Provide the (X, Y) coordinate of the cell's center where the given text is located.  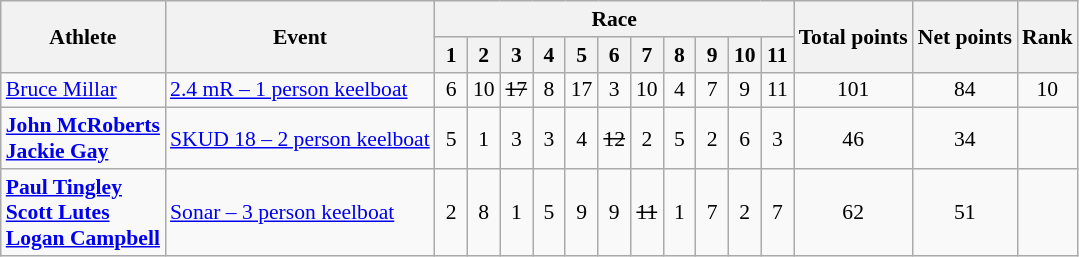
34 (965, 138)
Bruce Millar (83, 90)
84 (965, 90)
Event (300, 36)
Race (614, 19)
12 (614, 138)
101 (854, 90)
Rank (1048, 36)
SKUD 18 – 2 person keelboat (300, 138)
62 (854, 212)
John McRobertsJackie Gay (83, 138)
2.4 mR – 1 person keelboat (300, 90)
Net points (965, 36)
Athlete (83, 36)
Total points (854, 36)
51 (965, 212)
46 (854, 138)
Sonar – 3 person keelboat (300, 212)
Paul TingleyScott LutesLogan Campbell (83, 212)
